Identify which cell holds the provided text, then report its [X, Y] central coordinate. 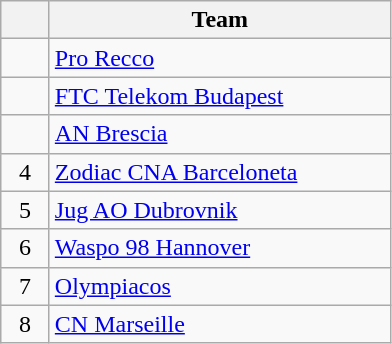
Zodiac CNA Barceloneta [220, 172]
4 [26, 172]
Team [220, 20]
AN Brescia [220, 134]
5 [26, 210]
7 [26, 286]
6 [26, 248]
Jug AO Dubrovnik [220, 210]
Olympiacos [220, 286]
CN Marseille [220, 324]
8 [26, 324]
Waspo 98 Hannover [220, 248]
FTC Telekom Budapest [220, 96]
Pro Recco [220, 58]
